Output the (x, y) coordinate of the center of the cell containing the given text.  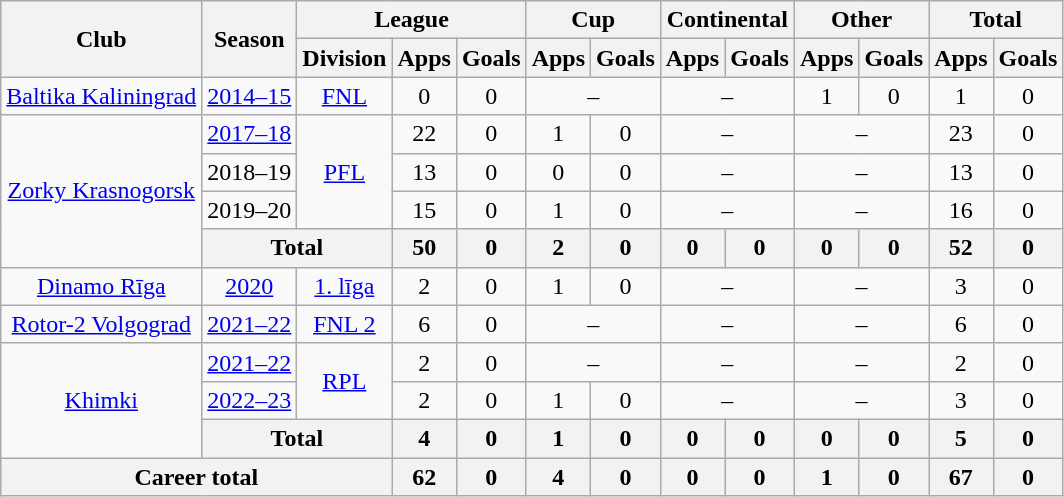
23 (961, 134)
2022–23 (250, 400)
Season (250, 39)
50 (424, 248)
Rotor-2 Volgograd (102, 324)
67 (961, 477)
2019–20 (250, 210)
Zorky Krasnogorsk (102, 191)
16 (961, 210)
RPL (344, 381)
Khimki (102, 400)
Continental (727, 20)
Dinamo Rīga (102, 286)
PFL (344, 172)
52 (961, 248)
1. līga (344, 286)
2017–18 (250, 134)
Career total (196, 477)
2014–15 (250, 96)
2020 (250, 286)
15 (424, 210)
Club (102, 39)
League (412, 20)
Division (344, 58)
FNL 2 (344, 324)
Other (861, 20)
5 (961, 438)
22 (424, 134)
FNL (344, 96)
2018–19 (250, 172)
62 (424, 477)
Cup (593, 20)
Baltika Kaliningrad (102, 96)
